Find where the given text appears and provide that cell's center as (X, Y) coordinate. 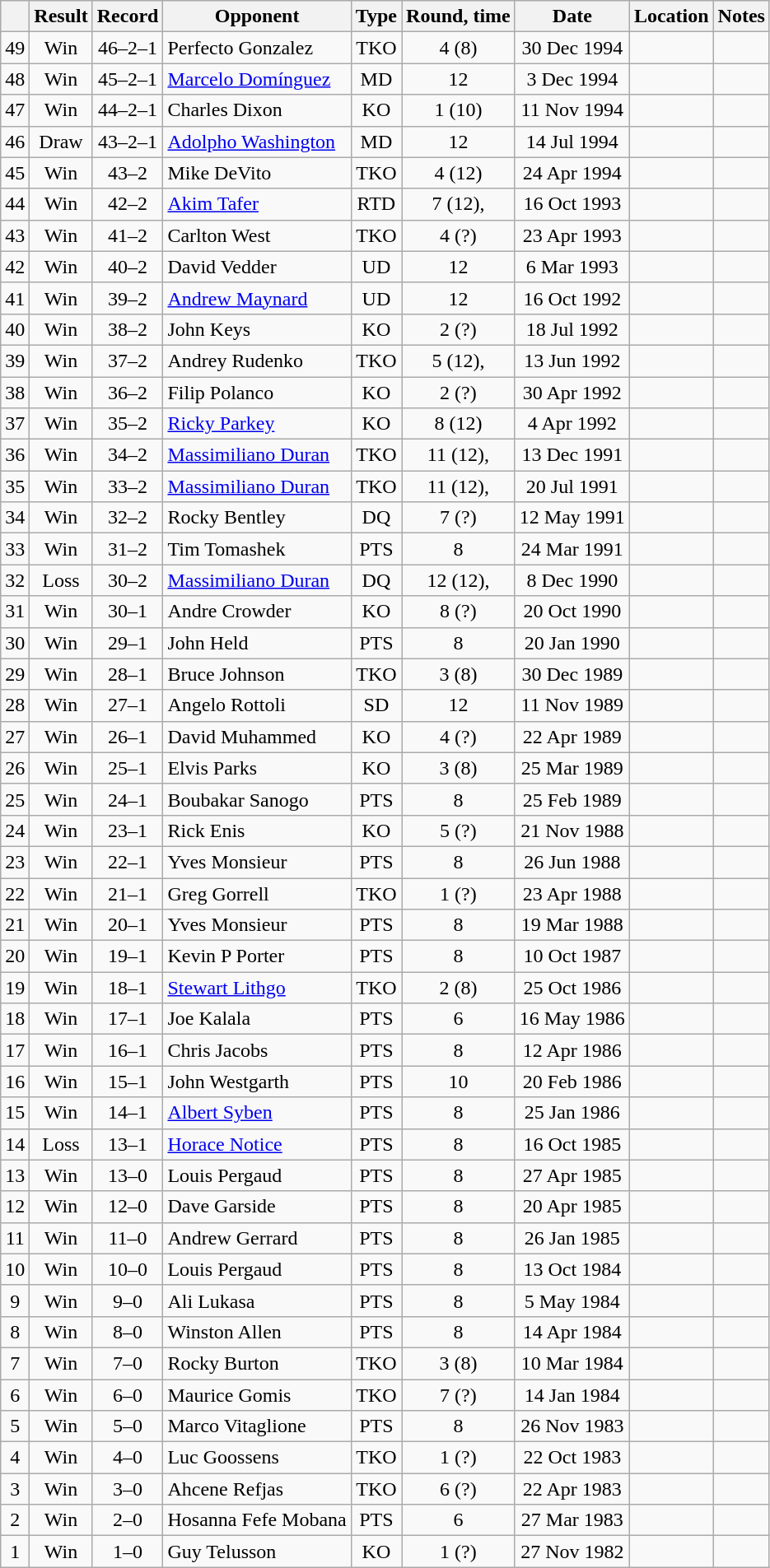
44 (15, 204)
14 Jul 1994 (572, 142)
Andrey Rudenko (257, 361)
5–0 (128, 1426)
32–2 (128, 518)
28–1 (128, 674)
10 Mar 1984 (572, 1363)
17 (15, 1050)
27 Nov 1982 (572, 1552)
13–0 (128, 1175)
Guy Telusson (257, 1552)
25 Oct 1986 (572, 988)
Draw (61, 142)
21–1 (128, 893)
21 Nov 1988 (572, 831)
3 (15, 1489)
20 (15, 956)
Stewart Lithgo (257, 988)
3 Dec 1994 (572, 79)
4 (12) (459, 173)
27 (15, 737)
31–2 (128, 549)
4 (15, 1458)
15–1 (128, 1082)
36 (15, 455)
11 Nov 1994 (572, 110)
34 (15, 518)
20 Jul 1991 (572, 486)
26–1 (128, 737)
Andre Crowder (257, 612)
7 (15, 1363)
Location (671, 16)
Carlton West (257, 235)
14–1 (128, 1113)
7–0 (128, 1363)
42–2 (128, 204)
25 Mar 1989 (572, 768)
21 (15, 925)
23 Apr 1988 (572, 893)
15 (15, 1113)
Akim Tafer (257, 204)
16–1 (128, 1050)
Maurice Gomis (257, 1395)
22 Oct 1983 (572, 1458)
Ricky Parkey (257, 424)
30 Apr 1992 (572, 393)
35–2 (128, 424)
Rocky Burton (257, 1363)
5 (?) (459, 831)
18 Jul 1992 (572, 329)
14 (15, 1144)
46 (15, 142)
30 Dec 1989 (572, 674)
Notes (741, 16)
26 Jun 1988 (572, 862)
Type (376, 16)
37 (15, 424)
4 (8) (459, 48)
47 (15, 110)
Rick Enis (257, 831)
Filip Polanco (257, 393)
Rocky Bentley (257, 518)
12 May 1991 (572, 518)
26 Jan 1985 (572, 1238)
Albert Syben (257, 1113)
18 (15, 1019)
Ali Lukasa (257, 1300)
22–1 (128, 862)
40–2 (128, 267)
43–2–1 (128, 142)
1 (15, 1552)
6 (?) (459, 1489)
Ahcene Refjas (257, 1489)
3–0 (128, 1489)
Round, time (459, 16)
20 Oct 1990 (572, 612)
24–1 (128, 799)
48 (15, 79)
19–1 (128, 956)
5 (12), (459, 361)
43 (15, 235)
John Keys (257, 329)
11 (15, 1238)
39 (15, 361)
Dave Garside (257, 1207)
28 (15, 705)
25 (15, 799)
Angelo Rottoli (257, 705)
27 Apr 1985 (572, 1175)
18–1 (128, 988)
RTD (376, 204)
36–2 (128, 393)
6 Mar 1993 (572, 267)
Tim Tomashek (257, 549)
20 Apr 1985 (572, 1207)
23 Apr 1993 (572, 235)
Horace Notice (257, 1144)
30–2 (128, 580)
Elvis Parks (257, 768)
16 Oct 1992 (572, 298)
Boubakar Sanogo (257, 799)
6–0 (128, 1395)
13 (15, 1175)
9–0 (128, 1300)
17–1 (128, 1019)
35 (15, 486)
32 (15, 580)
Record (128, 16)
23 (15, 862)
23–1 (128, 831)
7 (12), (459, 204)
25 Jan 1986 (572, 1113)
12 Apr 1986 (572, 1050)
44–2–1 (128, 110)
Andrew Maynard (257, 298)
45–2–1 (128, 79)
Bruce Johnson (257, 674)
34–2 (128, 455)
Mike DeVito (257, 173)
38–2 (128, 329)
45 (15, 173)
1–0 (128, 1552)
Charles Dixon (257, 110)
26 Nov 1983 (572, 1426)
24 Mar 1991 (572, 549)
14 Apr 1984 (572, 1332)
20 Jan 1990 (572, 643)
41 (15, 298)
Hosanna Fefe Mobana (257, 1520)
10–0 (128, 1269)
5 May 1984 (572, 1300)
27–1 (128, 705)
20 Feb 1986 (572, 1082)
30 Dec 1994 (572, 48)
37–2 (128, 361)
David Vedder (257, 267)
Joe Kalala (257, 1019)
4–0 (128, 1458)
Perfecto Gonzalez (257, 48)
29 (15, 674)
13–1 (128, 1144)
8 (12) (459, 424)
Kevin P Porter (257, 956)
Marcelo Domínguez (257, 79)
13 Oct 1984 (572, 1269)
9 (15, 1300)
Winston Allen (257, 1332)
38 (15, 393)
David Muhammed (257, 737)
19 (15, 988)
22 (15, 893)
42 (15, 267)
30 (15, 643)
Chris Jacobs (257, 1050)
14 Jan 1984 (572, 1395)
33–2 (128, 486)
5 (15, 1426)
43–2 (128, 173)
27 Mar 1983 (572, 1520)
8 Dec 1990 (572, 580)
29–1 (128, 643)
46–2–1 (128, 48)
Date (572, 16)
25–1 (128, 768)
Adolpho Washington (257, 142)
Opponent (257, 16)
19 Mar 1988 (572, 925)
Marco Vitaglione (257, 1426)
40 (15, 329)
2–0 (128, 1520)
24 Apr 1994 (572, 173)
SD (376, 705)
22 Apr 1989 (572, 737)
31 (15, 612)
16 May 1986 (572, 1019)
16 (15, 1082)
4 Apr 1992 (572, 424)
11–0 (128, 1238)
11 Nov 1989 (572, 705)
30–1 (128, 612)
10 Oct 1987 (572, 956)
Greg Gorrell (257, 893)
24 (15, 831)
26 (15, 768)
1 (10) (459, 110)
39–2 (128, 298)
41–2 (128, 235)
13 Jun 1992 (572, 361)
Result (61, 16)
25 Feb 1989 (572, 799)
13 Dec 1991 (572, 455)
16 Oct 1993 (572, 204)
20–1 (128, 925)
John Held (257, 643)
16 Oct 1985 (572, 1144)
2 (15, 1520)
12 (12), (459, 580)
8 (?) (459, 612)
John Westgarth (257, 1082)
2 (8) (459, 988)
Luc Goossens (257, 1458)
12–0 (128, 1207)
33 (15, 549)
Andrew Gerrard (257, 1238)
8–0 (128, 1332)
49 (15, 48)
22 Apr 1983 (572, 1489)
